Scan for the cell matching the given text and deliver its [X, Y] coordinate at center. 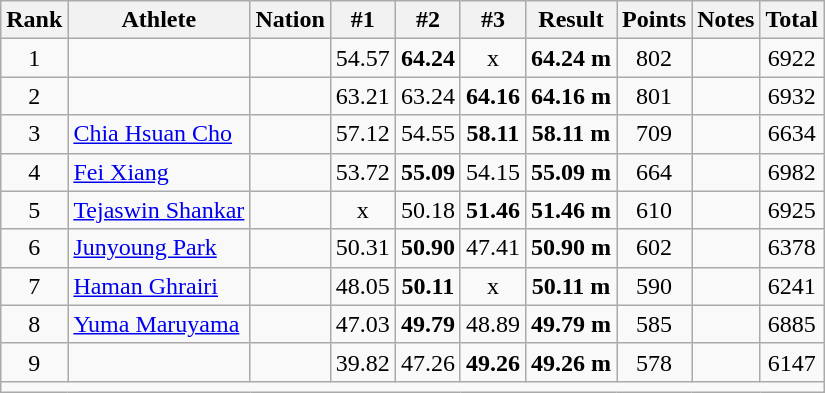
#3 [492, 20]
64.16 m [570, 96]
55.09 [428, 172]
Junyoung Park [159, 248]
8 [34, 324]
47.26 [428, 362]
64.16 [492, 96]
49.26 [492, 362]
58.11 m [570, 134]
Yuma Maruyama [159, 324]
6982 [792, 172]
7 [34, 286]
5 [34, 210]
53.72 [362, 172]
590 [654, 286]
Athlete [159, 20]
49.79 m [570, 324]
Nation [290, 20]
709 [654, 134]
6925 [792, 210]
51.46 [492, 210]
63.21 [362, 96]
1 [34, 58]
#1 [362, 20]
50.90 m [570, 248]
64.24 [428, 58]
6885 [792, 324]
Result [570, 20]
Fei Xiang [159, 172]
50.11 m [570, 286]
50.90 [428, 248]
802 [654, 58]
Haman Ghrairi [159, 286]
2 [34, 96]
49.26 m [570, 362]
Chia Hsuan Cho [159, 134]
6241 [792, 286]
585 [654, 324]
801 [654, 96]
63.24 [428, 96]
50.11 [428, 286]
Total [792, 20]
57.12 [362, 134]
6378 [792, 248]
Notes [726, 20]
50.18 [428, 210]
6147 [792, 362]
6922 [792, 58]
48.89 [492, 324]
39.82 [362, 362]
6932 [792, 96]
9 [34, 362]
54.55 [428, 134]
6634 [792, 134]
58.11 [492, 134]
55.09 m [570, 172]
50.31 [362, 248]
#2 [428, 20]
51.46 m [570, 210]
Points [654, 20]
578 [654, 362]
3 [34, 134]
54.57 [362, 58]
4 [34, 172]
Rank [34, 20]
47.03 [362, 324]
Tejaswin Shankar [159, 210]
64.24 m [570, 58]
610 [654, 210]
6 [34, 248]
664 [654, 172]
49.79 [428, 324]
602 [654, 248]
54.15 [492, 172]
48.05 [362, 286]
47.41 [492, 248]
